Output the (x, y) coordinate of the center of the cell containing the given text.  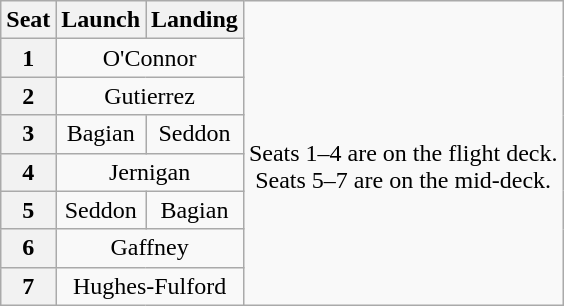
Gutierrez (150, 96)
Hughes-Fulford (150, 286)
1 (28, 58)
7 (28, 286)
3 (28, 134)
2 (28, 96)
Seat (28, 20)
6 (28, 248)
Jernigan (150, 172)
Gaffney (150, 248)
O'Connor (150, 58)
5 (28, 210)
Seats 1–4 are on the flight deck.Seats 5–7 are on the mid-deck. (403, 153)
4 (28, 172)
Launch (101, 20)
Landing (195, 20)
